Scan for the cell matching the given text and deliver its (X, Y) coordinate at center. 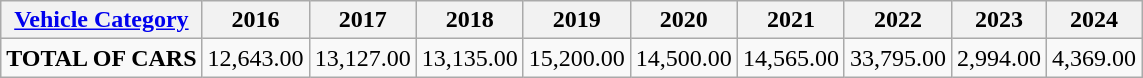
14,500.00 (684, 58)
14,565.00 (790, 58)
2022 (898, 20)
2019 (576, 20)
13,135.00 (470, 58)
12,643.00 (256, 58)
2018 (470, 20)
TOTAL OF CARS (102, 58)
2020 (684, 20)
4,369.00 (1094, 58)
2021 (790, 20)
15,200.00 (576, 58)
33,795.00 (898, 58)
2017 (362, 20)
13,127.00 (362, 58)
2023 (1000, 20)
2,994.00 (1000, 58)
2024 (1094, 20)
2016 (256, 20)
Vehicle Category (102, 20)
